Extract the [x, y] coordinate from the center of the cell holding the provided text.  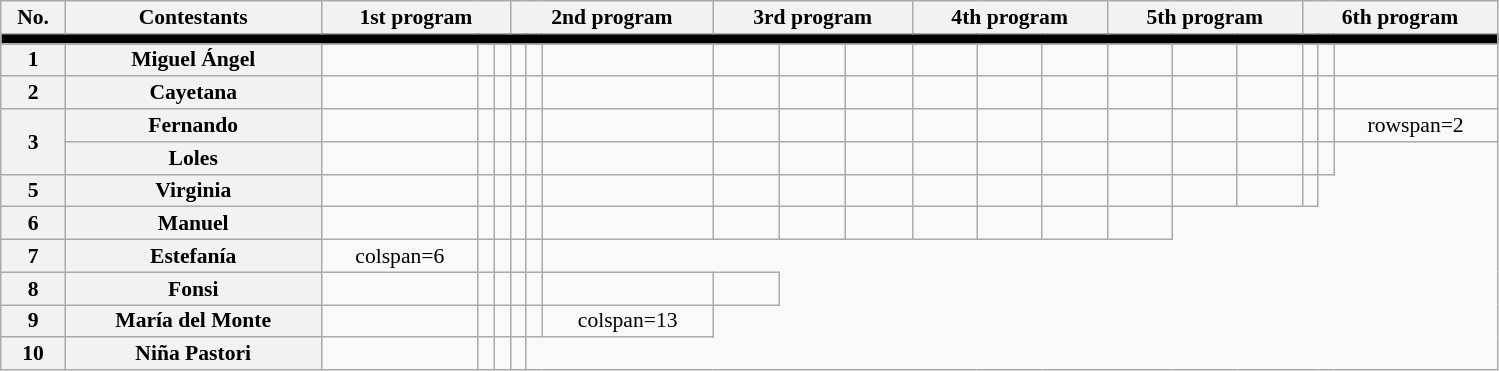
5th program [1204, 18]
Estefanía [193, 256]
Fernando [193, 126]
Miguel Ángel [193, 60]
Fonsi [193, 288]
Manuel [193, 224]
3rd program [812, 18]
2 [34, 94]
Virginia [193, 190]
6 [34, 224]
No. [34, 18]
2nd program [612, 18]
1 [34, 60]
8 [34, 288]
1st program [416, 18]
Cayetana [193, 94]
6th program [1400, 18]
María del Monte [193, 322]
Contestants [193, 18]
5 [34, 190]
10 [34, 354]
rowspan=2 [1416, 126]
7 [34, 256]
9 [34, 322]
4th program [1010, 18]
Loles [193, 158]
3 [34, 142]
Niña Pastori [193, 354]
colspan=13 [628, 322]
colspan=6 [400, 256]
